Return the (x, y) coordinate for the center point of the cell that contains the specified text.  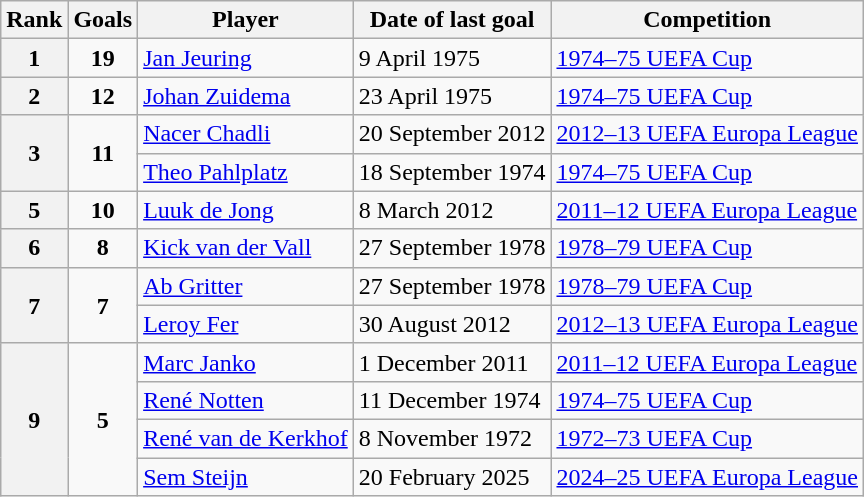
Date of last goal (452, 20)
Sem Steijn (246, 477)
20 September 2012 (452, 134)
1 (34, 58)
Nacer Chadli (246, 134)
René Notten (246, 400)
12 (103, 96)
René van de Kerkhof (246, 438)
Ab Gritter (246, 286)
Goals (103, 20)
19 (103, 58)
Kick van der Vall (246, 248)
6 (34, 248)
Rank (34, 20)
2 (34, 96)
30 August 2012 (452, 324)
8 March 2012 (452, 210)
1 December 2011 (452, 362)
18 September 1974 (452, 172)
Johan Zuidema (246, 96)
1972–73 UEFA Cup (708, 438)
20 February 2025 (452, 477)
Player (246, 20)
Leroy Fer (246, 324)
11 December 1974 (452, 400)
10 (103, 210)
9 (34, 419)
Jan Jeuring (246, 58)
Luuk de Jong (246, 210)
8 (103, 248)
Marc Janko (246, 362)
23 April 1975 (452, 96)
8 November 1972 (452, 438)
11 (103, 153)
9 April 1975 (452, 58)
Competition (708, 20)
Theo Pahlplatz (246, 172)
2024–25 UEFA Europa League (708, 477)
3 (34, 153)
